For the text-containing cell, return its midpoint in [X, Y] coordinate format. 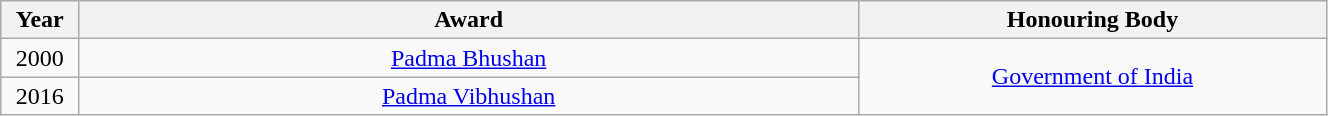
2016 [40, 96]
Padma Vibhushan [469, 96]
Honouring Body [1093, 20]
Government of India [1093, 77]
Year [40, 20]
Award [469, 20]
2000 [40, 58]
Padma Bhushan [469, 58]
